Scan for the cell matching the given text and deliver its (X, Y) coordinate at center. 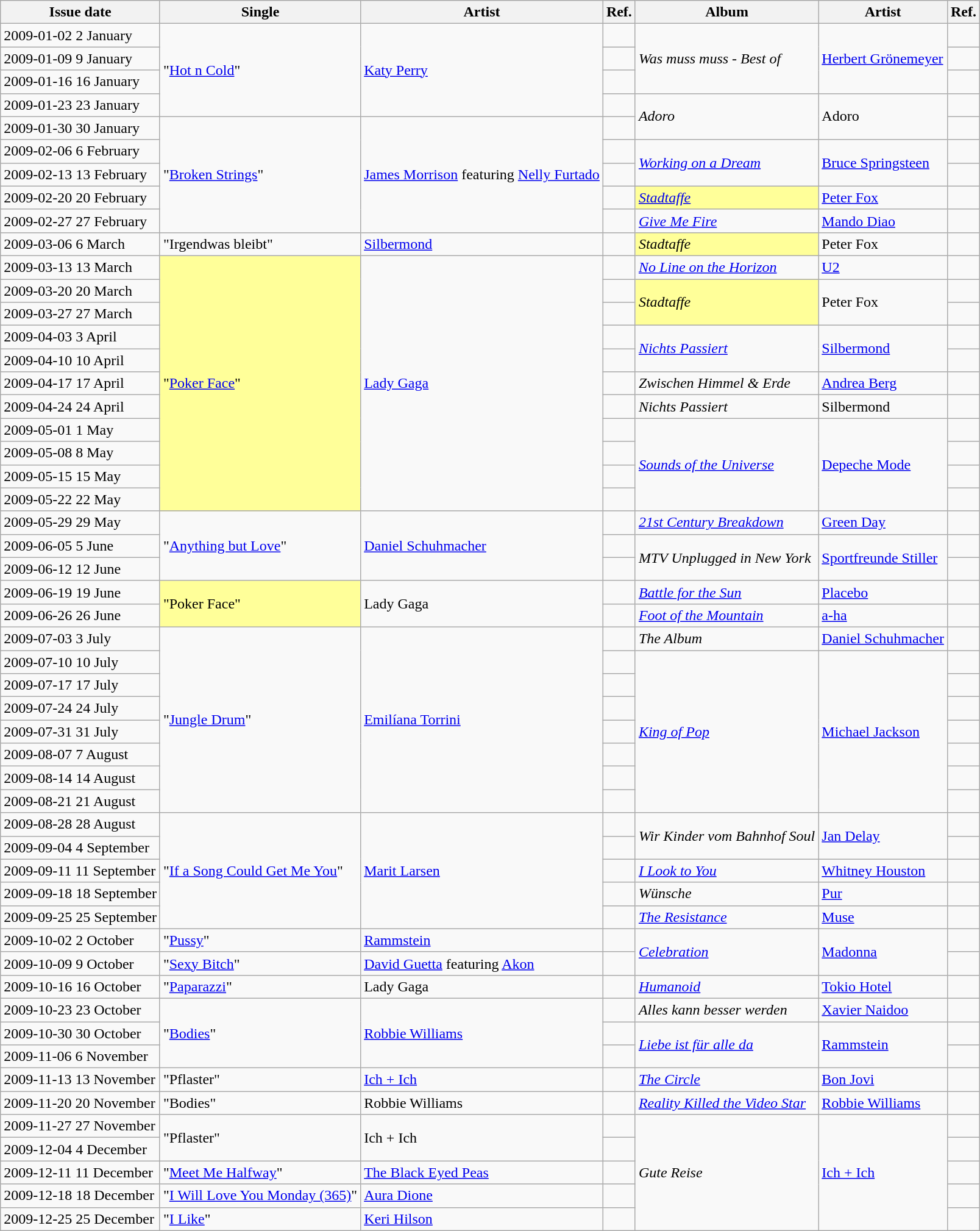
Placebo (883, 592)
2009-06-26 26 June (80, 615)
Michael Jackson (883, 731)
"If a Song Could Get Me You" (260, 871)
Mando Diao (883, 221)
Alles kann besser werden (726, 1010)
Wünsche (726, 894)
2009-03-20 20 March (80, 291)
Depeche Mode (883, 465)
Pur (883, 894)
"Hot n Cold" (260, 70)
Andrea Berg (883, 384)
2009-04-17 17 April (80, 384)
2009-10-02 2 October (80, 940)
2009-11-20 20 November (80, 1103)
Humanoid (726, 987)
The Album (726, 638)
Foot of the Mountain (726, 615)
2009-07-03 3 July (80, 638)
Tokio Hotel (883, 987)
2009-09-04 4 September (80, 847)
"I Like" (260, 1219)
2009-12-25 25 December (80, 1219)
2009-12-11 11 December (80, 1172)
21st Century Breakdown (726, 523)
2009-07-17 17 July (80, 685)
King of Pop (726, 731)
2009-10-09 9 October (80, 963)
2009-05-08 8 May (80, 453)
Jan Delay (883, 836)
2009-01-02 2 January (80, 35)
The Circle (726, 1080)
2009-09-18 18 September (80, 894)
2009-02-06 6 February (80, 151)
2009-08-14 14 August (80, 778)
Aura Dione (482, 1196)
James Morrison featuring Nelly Furtado (482, 174)
a-ha (883, 615)
David Guetta featuring Akon (482, 963)
"Broken Strings" (260, 174)
2009-11-13 13 November (80, 1080)
2009-04-24 24 April (80, 407)
Zwischen Himmel & Erde (726, 384)
2009-05-22 22 May (80, 499)
2009-03-27 27 March (80, 314)
Sounds of the Universe (726, 465)
2009-11-06 6 November (80, 1057)
Xavier Naidoo (883, 1010)
2009-12-18 18 December (80, 1196)
"Sexy Bitch" (260, 963)
2009-06-12 12 June (80, 569)
MTV Unplugged in New York (726, 557)
2009-05-01 1 May (80, 430)
"Pussy" (260, 940)
2009-10-16 16 October (80, 987)
Muse (883, 917)
Reality Killed the Video Star (726, 1103)
2009-03-06 6 March (80, 244)
Sportfreunde Stiller (883, 557)
Green Day (883, 523)
Give Me Fire (726, 221)
2009-05-29 29 May (80, 523)
Celebration (726, 952)
2009-05-15 15 May (80, 476)
Keri Hilson (482, 1219)
Madonna (883, 952)
2009-09-11 11 September (80, 871)
2009-02-20 20 February (80, 198)
Issue date (80, 12)
Wir Kinder vom Bahnhof Soul (726, 836)
2009-11-27 27 November (80, 1126)
2009-01-30 30 January (80, 128)
"Meet Me Halfway" (260, 1172)
"I Will Love You Monday (365)" (260, 1196)
Katy Perry (482, 70)
Bon Jovi (883, 1080)
2009-01-09 9 January (80, 59)
2009-01-23 23 January (80, 105)
2009-02-27 27 February (80, 221)
2009-06-19 19 June (80, 592)
2009-03-13 13 March (80, 267)
2009-10-30 30 October (80, 1033)
Emilíana Torrini (482, 719)
"Anything but Love" (260, 546)
Album (726, 12)
Herbert Grönemeyer (883, 59)
2009-07-31 31 July (80, 732)
Working on a Dream (726, 163)
2009-04-03 3 April (80, 337)
"Jungle Drum" (260, 719)
Gute Reise (726, 1172)
Bruce Springsteen (883, 163)
2009-08-28 28 August (80, 824)
The Black Eyed Peas (482, 1172)
Battle for the Sun (726, 592)
Liebe ist für alle da (726, 1045)
Whitney Houston (883, 871)
Single (260, 12)
U2 (883, 267)
2009-07-10 10 July (80, 662)
2009-02-13 13 February (80, 174)
I Look to You (726, 871)
2009-12-04 4 December (80, 1149)
"Paparazzi" (260, 987)
Was muss muss - Best of (726, 59)
2009-08-21 21 August (80, 801)
2009-09-25 25 September (80, 917)
2009-08-07 7 August (80, 755)
2009-07-24 24 July (80, 708)
2009-10-23 23 October (80, 1010)
No Line on the Horizon (726, 267)
2009-01-16 16 January (80, 82)
Marit Larsen (482, 871)
"Irgendwas bleibt" (260, 244)
The Resistance (726, 917)
2009-04-10 10 April (80, 360)
2009-06-05 5 June (80, 546)
